Output the (X, Y) coordinate of the center of the cell containing the given text.  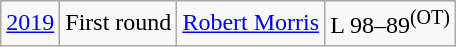
2019 (30, 24)
Robert Morris (251, 24)
First round (118, 24)
L 98–89(OT) (390, 24)
